Capture the cell that displays the provided text and extract its [X, Y] central coordinate. 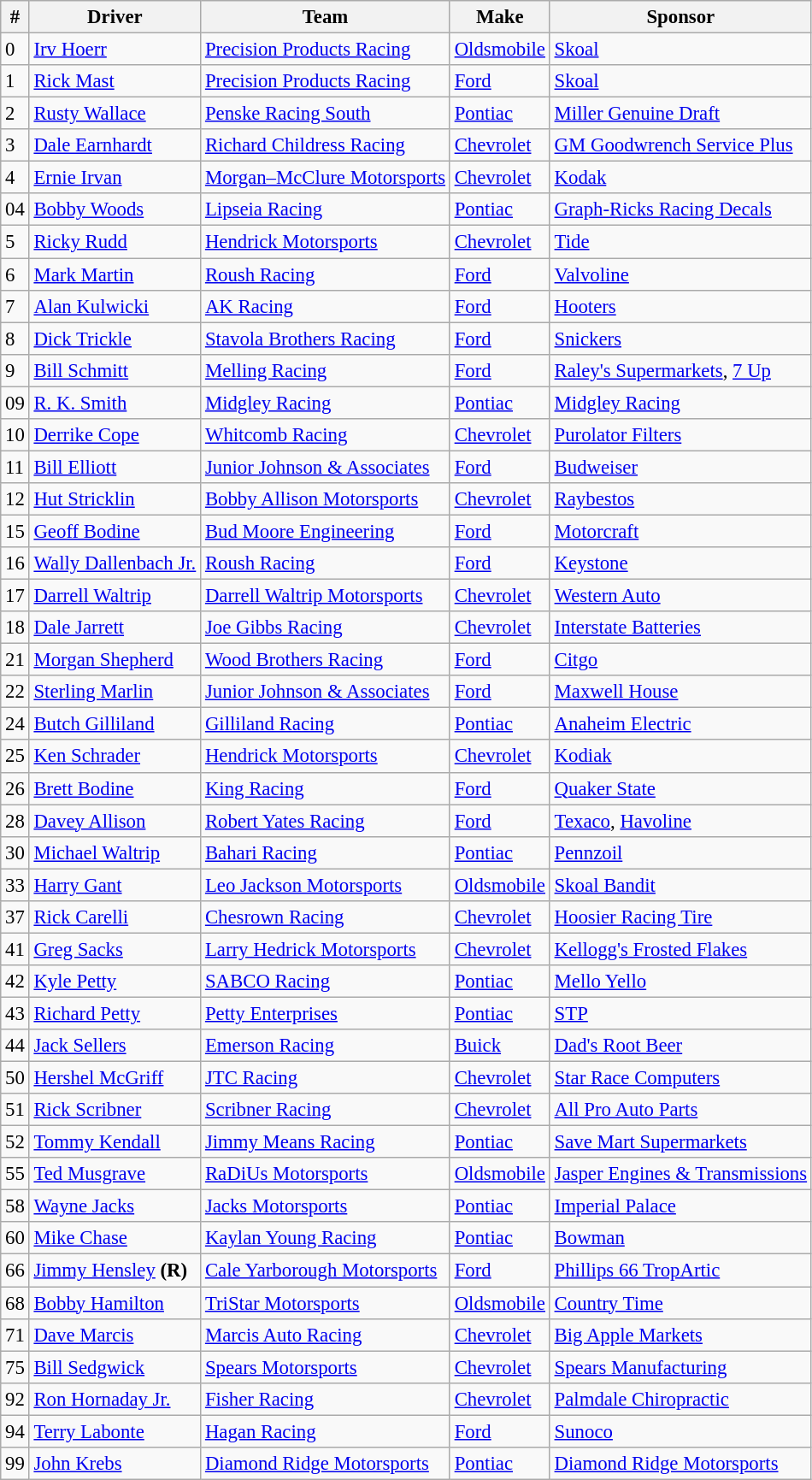
Mike Chase [115, 1239]
Penske Racing South [326, 114]
58 [15, 1206]
22 [15, 692]
Bowman [680, 1239]
Richard Childress Racing [326, 145]
Kodak [680, 178]
King Racing [326, 788]
Jack Sellers [115, 1046]
25 [15, 757]
Alan Kulwicki [115, 306]
Terry Labonte [115, 1431]
Kellogg's Frosted Flakes [680, 949]
21 [15, 660]
12 [15, 499]
Ted Musgrave [115, 1174]
Emerson Racing [326, 1046]
Irv Hoerr [115, 50]
99 [15, 1464]
Bobby Woods [115, 209]
Bahari Racing [326, 852]
Joe Gibbs Racing [326, 628]
Buick [499, 1046]
26 [15, 788]
Miller Genuine Draft [680, 114]
Geoff Bodine [115, 531]
Jimmy Means Racing [326, 1142]
Rick Carelli [115, 917]
Purolator Filters [680, 435]
Make [499, 17]
Ricky Rudd [115, 242]
Larry Hedrick Motorsports [326, 949]
Graph-Ricks Racing Decals [680, 209]
Hut Stricklin [115, 499]
Ron Hornaday Jr. [115, 1399]
5 [15, 242]
41 [15, 949]
Melling Racing [326, 370]
John Krebs [115, 1464]
Ken Schrader [115, 757]
9 [15, 370]
Wayne Jacks [115, 1206]
42 [15, 982]
Petty Enterprises [326, 1013]
Chesrown Racing [326, 917]
3 [15, 145]
18 [15, 628]
Fisher Racing [326, 1399]
43 [15, 1013]
Davey Allison [115, 821]
Dad's Root Beer [680, 1046]
Bobby Allison Motorsports [326, 499]
Darrell Waltrip Motorsports [326, 596]
16 [15, 563]
Western Auto [680, 596]
Butch Gilliland [115, 724]
Rick Scribner [115, 1110]
Mello Yello [680, 982]
Budweiser [680, 467]
Morgan–McClure Motorsports [326, 178]
92 [15, 1399]
Dick Trickle [115, 339]
Jimmy Hensley (R) [115, 1271]
60 [15, 1239]
Tide [680, 242]
Save Mart Supermarkets [680, 1142]
Harry Gant [115, 885]
Valvoline [680, 274]
Skoal Bandit [680, 885]
Texaco, Havoline [680, 821]
Imperial Palace [680, 1206]
Big Apple Markets [680, 1335]
Rusty Wallace [115, 114]
RaDiUs Motorsports [326, 1174]
Wally Dallenbach Jr. [115, 563]
Marcis Auto Racing [326, 1335]
17 [15, 596]
Interstate Batteries [680, 628]
Gilliland Racing [326, 724]
Snickers [680, 339]
Sunoco [680, 1431]
Kyle Petty [115, 982]
Lipseia Racing [326, 209]
15 [15, 531]
Dale Jarrett [115, 628]
4 [15, 178]
Sponsor [680, 17]
Ernie Irvan [115, 178]
66 [15, 1271]
55 [15, 1174]
28 [15, 821]
44 [15, 1046]
2 [15, 114]
33 [15, 885]
Leo Jackson Motorsports [326, 885]
Rick Mast [115, 81]
75 [15, 1367]
Raybestos [680, 499]
Star Race Computers [680, 1078]
Whitcomb Racing [326, 435]
JTC Racing [326, 1078]
Keystone [680, 563]
Jasper Engines & Transmissions [680, 1174]
Stavola Brothers Racing [326, 339]
Dave Marcis [115, 1335]
Mark Martin [115, 274]
Dale Earnhardt [115, 145]
Bill Sedgwick [115, 1367]
Driver [115, 17]
6 [15, 274]
Raley's Supermarkets, 7 Up [680, 370]
AK Racing [326, 306]
71 [15, 1335]
Hoosier Racing Tire [680, 917]
Hagan Racing [326, 1431]
Robert Yates Racing [326, 821]
51 [15, 1110]
Bill Elliott [115, 467]
# [15, 17]
Pennzoil [680, 852]
1 [15, 81]
SABCO Racing [326, 982]
Kodiak [680, 757]
Motorcraft [680, 531]
Derrike Cope [115, 435]
24 [15, 724]
Citgo [680, 660]
09 [15, 403]
Maxwell House [680, 692]
Bobby Hamilton [115, 1303]
STP [680, 1013]
Tommy Kendall [115, 1142]
Palmdale Chiropractic [680, 1399]
Bill Schmitt [115, 370]
11 [15, 467]
Spears Manufacturing [680, 1367]
Greg Sacks [115, 949]
0 [15, 50]
Team [326, 17]
TriStar Motorsports [326, 1303]
Kaylan Young Racing [326, 1239]
Darrell Waltrip [115, 596]
30 [15, 852]
Richard Petty [115, 1013]
Cale Yarborough Motorsports [326, 1271]
8 [15, 339]
Brett Bodine [115, 788]
Michael Waltrip [115, 852]
Anaheim Electric [680, 724]
Phillips 66 TropArtic [680, 1271]
37 [15, 917]
Country Time [680, 1303]
7 [15, 306]
Quaker State [680, 788]
52 [15, 1142]
50 [15, 1078]
Scribner Racing [326, 1110]
Morgan Shepherd [115, 660]
04 [15, 209]
Bud Moore Engineering [326, 531]
All Pro Auto Parts [680, 1110]
68 [15, 1303]
Sterling Marlin [115, 692]
Hooters [680, 306]
Spears Motorsports [326, 1367]
R. K. Smith [115, 403]
94 [15, 1431]
GM Goodwrench Service Plus [680, 145]
10 [15, 435]
Jacks Motorsports [326, 1206]
Wood Brothers Racing [326, 660]
Hershel McGriff [115, 1078]
